Determine the [x, y] coordinate at the center of the cell enclosing the given text.  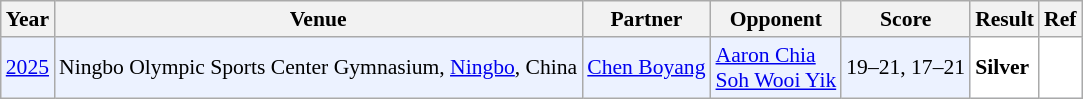
Year [28, 19]
Score [906, 19]
19–21, 17–21 [906, 68]
Silver [1004, 68]
Chen Boyang [646, 68]
2025 [28, 68]
Aaron Chia Soh Wooi Yik [776, 68]
Partner [646, 19]
Opponent [776, 19]
Result [1004, 19]
Venue [318, 19]
Ningbo Olympic Sports Center Gymnasium, Ningbo, China [318, 68]
Ref [1060, 19]
